Return the [X, Y] coordinate for the center point of the cell that contains the specified text.  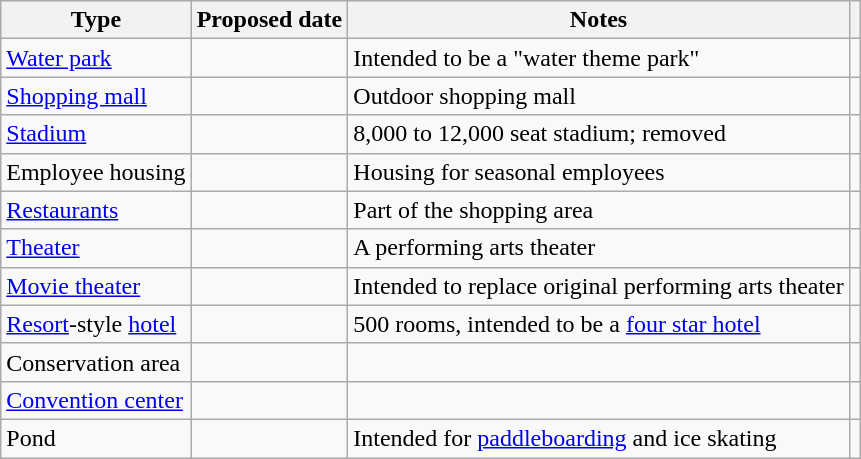
Resort-style hotel [96, 324]
Notes [599, 20]
Theater [96, 248]
Pond [96, 438]
Shopping mall [96, 96]
Type [96, 20]
Outdoor shopping mall [599, 96]
Conservation area [96, 362]
A performing arts theater [599, 248]
500 rooms, intended to be a four star hotel [599, 324]
Movie theater [96, 286]
Proposed date [270, 20]
8,000 to 12,000 seat stadium; removed [599, 134]
Restaurants [96, 210]
Housing for seasonal employees [599, 172]
Employee housing [96, 172]
Convention center [96, 400]
Intended for paddleboarding and ice skating [599, 438]
Water park [96, 58]
Part of the shopping area [599, 210]
Intended to be a "water theme park" [599, 58]
Intended to replace original performing arts theater [599, 286]
Stadium [96, 134]
